Locate the cell with the specified text and output its (X, Y) center coordinate. 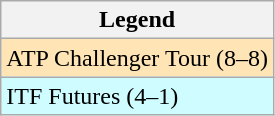
ITF Futures (4–1) (138, 96)
ATP Challenger Tour (8–8) (138, 58)
Legend (138, 20)
